Return the [x, y] coordinate for the center point of the cell that contains the specified text.  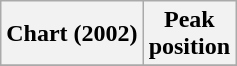
Chart (2002) [72, 34]
Peak position [189, 34]
